Find where the given text appears and provide that cell's center as [X, Y] coordinate. 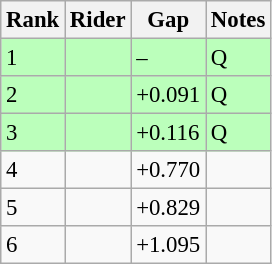
Rider [98, 20]
5 [33, 208]
+0.770 [168, 170]
– [168, 58]
+1.095 [168, 245]
+0.829 [168, 208]
Rank [33, 20]
6 [33, 245]
4 [33, 170]
Gap [168, 20]
+0.116 [168, 133]
3 [33, 133]
1 [33, 58]
+0.091 [168, 95]
Notes [238, 20]
2 [33, 95]
